Detect which cell encompasses the target text, then output its [X, Y] center coordinate. 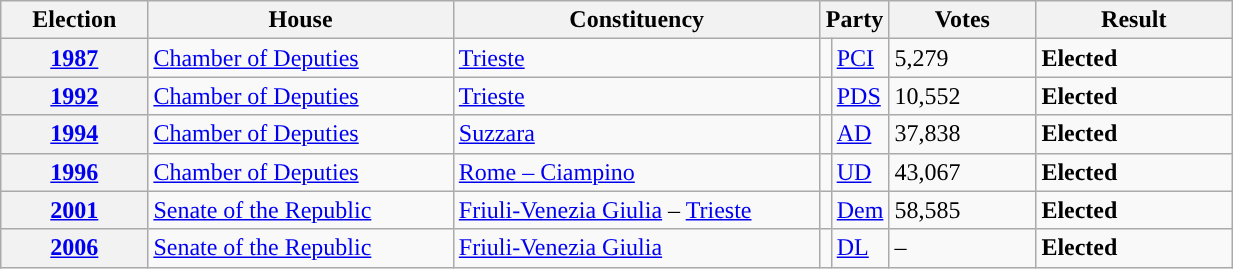
2001 [74, 210]
2006 [74, 248]
House [300, 20]
43,067 [962, 172]
37,838 [962, 134]
1987 [74, 58]
10,552 [962, 96]
1996 [74, 172]
Dem [860, 210]
Result [1134, 20]
UD [860, 172]
PCI [860, 58]
DL [860, 248]
– [962, 248]
Friuli-Venezia Giulia [636, 248]
Rome – Ciampino [636, 172]
PDS [860, 96]
1994 [74, 134]
Election [74, 20]
AD [860, 134]
Party [854, 20]
5,279 [962, 58]
1992 [74, 96]
Constituency [636, 20]
Friuli-Venezia Giulia – Trieste [636, 210]
58,585 [962, 210]
Suzzara [636, 134]
Votes [962, 20]
